Extract the [x, y] coordinate from the center of the cell holding the provided text.  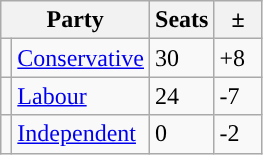
Seats [182, 20]
± [238, 20]
Labour [81, 96]
+8 [238, 58]
-7 [238, 96]
-2 [238, 134]
Independent [81, 134]
0 [182, 134]
Party [76, 20]
24 [182, 96]
30 [182, 58]
Conservative [81, 58]
